Identify which cell holds the provided text, then report its (X, Y) central coordinate. 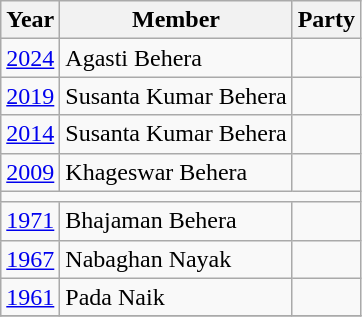
1961 (30, 297)
Pada Naik (176, 297)
Year (30, 20)
2014 (30, 134)
Bhajaman Behera (176, 221)
1971 (30, 221)
2024 (30, 58)
Agasti Behera (176, 58)
1967 (30, 259)
Party (326, 20)
2009 (30, 172)
Member (176, 20)
Khageswar Behera (176, 172)
2019 (30, 96)
Nabaghan Nayak (176, 259)
